Output the [x, y] coordinate of the center of the cell containing the given text.  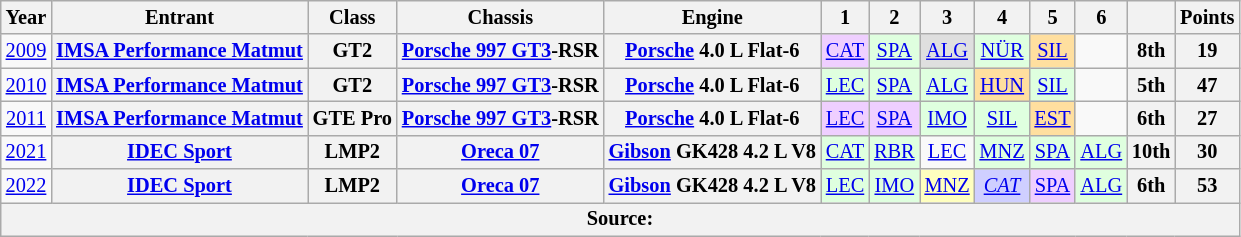
2 [894, 17]
10th [1151, 152]
Engine [712, 17]
5 [1053, 17]
Points [1207, 17]
27 [1207, 118]
Source: [620, 219]
2021 [26, 152]
47 [1207, 85]
1 [845, 17]
Chassis [500, 17]
4 [1002, 17]
5th [1151, 85]
Year [26, 17]
6 [1101, 17]
RBR [894, 152]
EST [1053, 118]
2010 [26, 85]
19 [1207, 51]
HUN [1002, 85]
2009 [26, 51]
Class [352, 17]
53 [1207, 186]
2022 [26, 186]
NÜR [1002, 51]
GTE Pro [352, 118]
30 [1207, 152]
3 [948, 17]
2011 [26, 118]
Entrant [180, 17]
8th [1151, 51]
